Scan for the cell matching the given text and deliver its [x, y] coordinate at center. 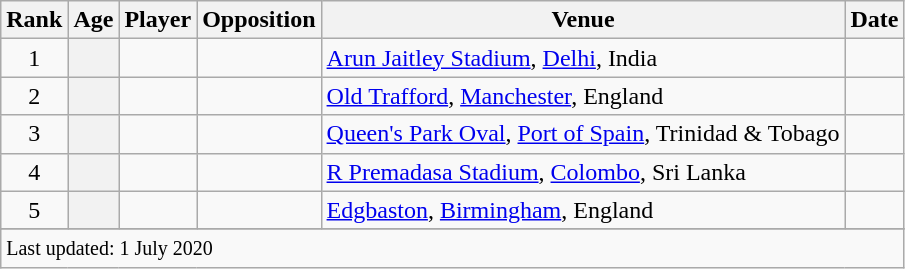
Edgbaston, Birmingham, England [583, 210]
2 [34, 96]
Opposition [259, 20]
Venue [583, 20]
4 [34, 172]
R Premadasa Stadium, Colombo, Sri Lanka [583, 172]
Queen's Park Oval, Port of Spain, Trinidad & Tobago [583, 134]
Arun Jaitley Stadium, Delhi, India [583, 58]
Rank [34, 20]
Old Trafford, Manchester, England [583, 96]
Player [158, 20]
5 [34, 210]
Date [874, 20]
1 [34, 58]
Last updated: 1 July 2020 [452, 248]
3 [34, 134]
Age [94, 20]
